Identify which cell holds the provided text, then report its [x, y] central coordinate. 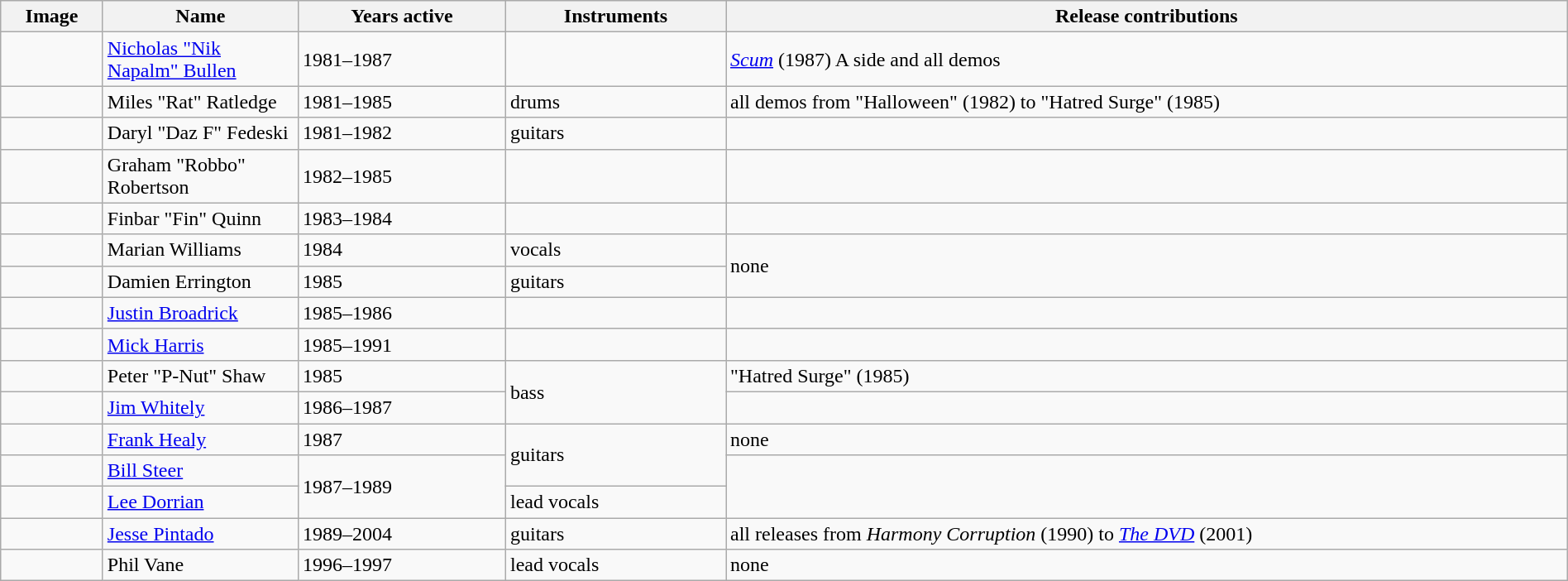
Release contributions [1147, 17]
1987–1989 [402, 487]
Phil Vane [200, 565]
1986–1987 [402, 407]
vocals [615, 250]
all demos from "Halloween" (1982) to "Hatred Surge" (1985) [1147, 102]
1996–1997 [402, 565]
Graham "Robbo" Robertson [200, 175]
Mick Harris [200, 344]
Jim Whitely [200, 407]
1982–1985 [402, 175]
Finbar "Fin" Quinn [200, 218]
Bill Steer [200, 471]
1987 [402, 439]
Damien Errington [200, 281]
1989–2004 [402, 534]
Years active [402, 17]
Peter "P-Nut" Shaw [200, 376]
Miles "Rat" Ratledge [200, 102]
Marian Williams [200, 250]
1981–1985 [402, 102]
Jesse Pintado [200, 534]
Justin Broadrick [200, 313]
Daryl "Daz F" Fedeski [200, 133]
1981–1987 [402, 60]
1983–1984 [402, 218]
1981–1982 [402, 133]
Scum (1987) A side and all demos [1147, 60]
"Hatred Surge" (1985) [1147, 376]
Frank Healy [200, 439]
drums [615, 102]
Image [52, 17]
all releases from Harmony Corruption (1990) to The DVD (2001) [1147, 534]
bass [615, 391]
Name [200, 17]
Instruments [615, 17]
1985–1991 [402, 344]
Nicholas "Nik Napalm" Bullen [200, 60]
1985–1986 [402, 313]
1984 [402, 250]
Lee Dorrian [200, 502]
